Locate the cell with the specified text and output its (X, Y) center coordinate. 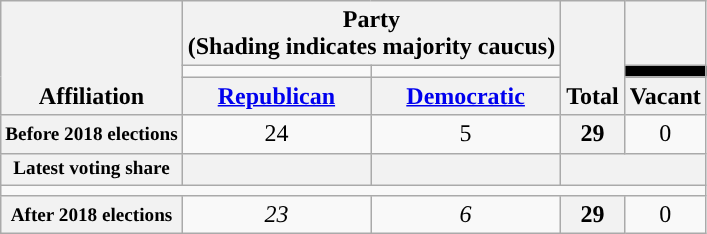
Latest voting share (92, 169)
24 (276, 134)
After 2018 elections (92, 215)
Affiliation (92, 58)
Vacant (665, 96)
Democratic (466, 96)
23 (276, 215)
Republican (276, 96)
5 (466, 134)
Before 2018 elections (92, 134)
Party (Shading indicates majority caucus) (371, 34)
6 (466, 215)
Total (593, 58)
